Determine the (x, y) coordinate at the center of the cell enclosing the given text.  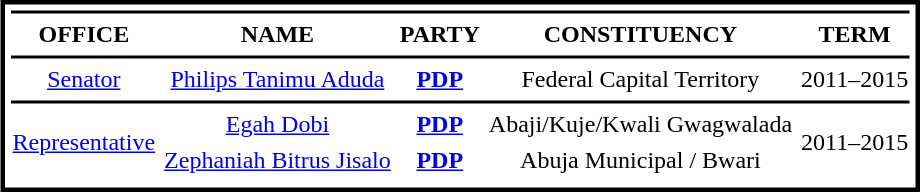
Egah Dobi (278, 125)
TERM (855, 35)
Representative (84, 143)
PARTY (440, 35)
NAME (278, 35)
Abaji/Kuje/Kwali Gwagwalada (640, 125)
CONSTITUENCY (640, 35)
Philips Tanimu Aduda (278, 79)
OFFICE (84, 35)
Abuja Municipal / Bwari (640, 161)
Federal Capital Territory (640, 79)
Zephaniah Bitrus Jisalo (278, 161)
Senator (84, 79)
